Detect which cell encompasses the target text, then output its (X, Y) center coordinate. 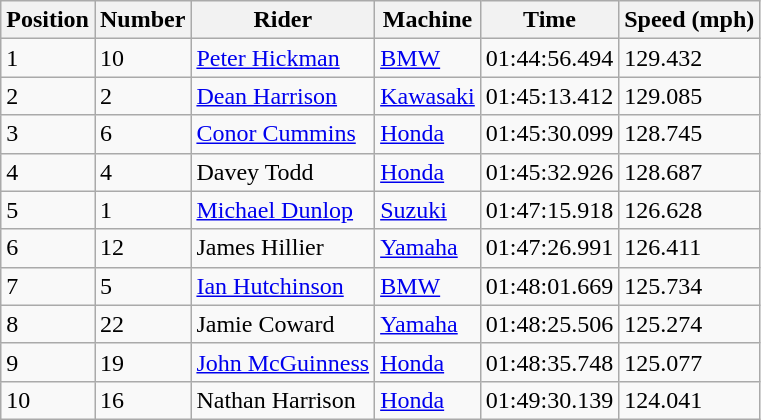
129.432 (690, 58)
Peter Hickman (283, 58)
Kawasaki (428, 96)
Ian Hutchinson (283, 286)
22 (142, 324)
01:45:32.926 (549, 172)
3 (48, 134)
01:45:13.412 (549, 96)
125.077 (690, 362)
124.041 (690, 400)
01:48:01.669 (549, 286)
Davey Todd (283, 172)
01:44:56.494 (549, 58)
01:47:15.918 (549, 210)
Nathan Harrison (283, 400)
Number (142, 20)
01:49:30.139 (549, 400)
Machine (428, 20)
01:45:30.099 (549, 134)
8 (48, 324)
126.411 (690, 248)
Dean Harrison (283, 96)
Rider (283, 20)
Position (48, 20)
Conor Cummins (283, 134)
16 (142, 400)
125.734 (690, 286)
Speed (mph) (690, 20)
Time (549, 20)
125.274 (690, 324)
126.628 (690, 210)
9 (48, 362)
Suzuki (428, 210)
01:48:35.748 (549, 362)
John McGuinness (283, 362)
James Hillier (283, 248)
01:48:25.506 (549, 324)
128.745 (690, 134)
Jamie Coward (283, 324)
7 (48, 286)
129.085 (690, 96)
19 (142, 362)
Michael Dunlop (283, 210)
12 (142, 248)
128.687 (690, 172)
01:47:26.991 (549, 248)
